Extract the (x, y) coordinate from the center of the cell holding the provided text.  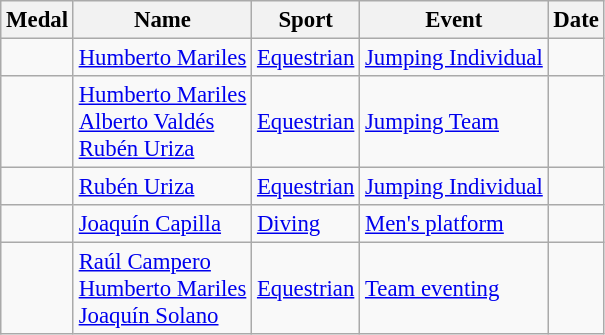
Event (454, 20)
Jumping Team (454, 122)
Team eventing (454, 289)
Medal (38, 20)
Sport (306, 20)
Raúl CamperoHumberto MarilesJoaquín Solano (162, 289)
Men's platform (454, 224)
Joaquín Capilla (162, 224)
Diving (306, 224)
Name (162, 20)
Date (576, 20)
Rubén Uriza (162, 187)
Humberto Mariles (162, 58)
Humberto MarilesAlberto ValdésRubén Uriza (162, 122)
